Scan for the cell matching the given text and deliver its [X, Y] coordinate at center. 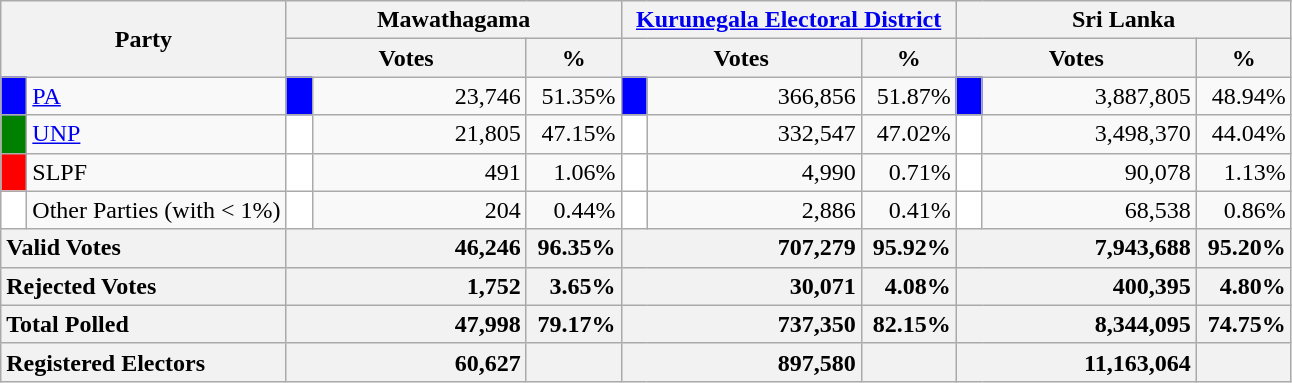
Party [144, 39]
SLPF [156, 172]
Registered Electors [144, 362]
48.94% [1244, 96]
47.15% [574, 134]
4.08% [908, 286]
UNP [156, 134]
1.13% [1244, 172]
Valid Votes [144, 248]
2,886 [754, 210]
400,395 [1076, 286]
1.06% [574, 172]
4.80% [1244, 286]
737,350 [741, 324]
707,279 [741, 248]
74.75% [1244, 324]
51.35% [574, 96]
897,580 [741, 362]
1,752 [406, 286]
95.92% [908, 248]
30,071 [741, 286]
PA [156, 96]
8,344,095 [1076, 324]
79.17% [574, 324]
51.87% [908, 96]
Kurunegala Electoral District [788, 20]
47,998 [406, 324]
0.71% [908, 172]
60,627 [406, 362]
0.86% [1244, 210]
23,746 [419, 96]
366,856 [754, 96]
44.04% [1244, 134]
96.35% [574, 248]
68,538 [1089, 210]
491 [419, 172]
0.41% [908, 210]
332,547 [754, 134]
3,498,370 [1089, 134]
204 [419, 210]
Mawathagama [454, 20]
90,078 [1089, 172]
21,805 [419, 134]
3,887,805 [1089, 96]
0.44% [574, 210]
Total Polled [144, 324]
3.65% [574, 286]
46,246 [406, 248]
Other Parties (with < 1%) [156, 210]
Rejected Votes [144, 286]
95.20% [1244, 248]
7,943,688 [1076, 248]
11,163,064 [1076, 362]
47.02% [908, 134]
4,990 [754, 172]
82.15% [908, 324]
Sri Lanka [1124, 20]
